Identify which cell holds the provided text, then report its (X, Y) central coordinate. 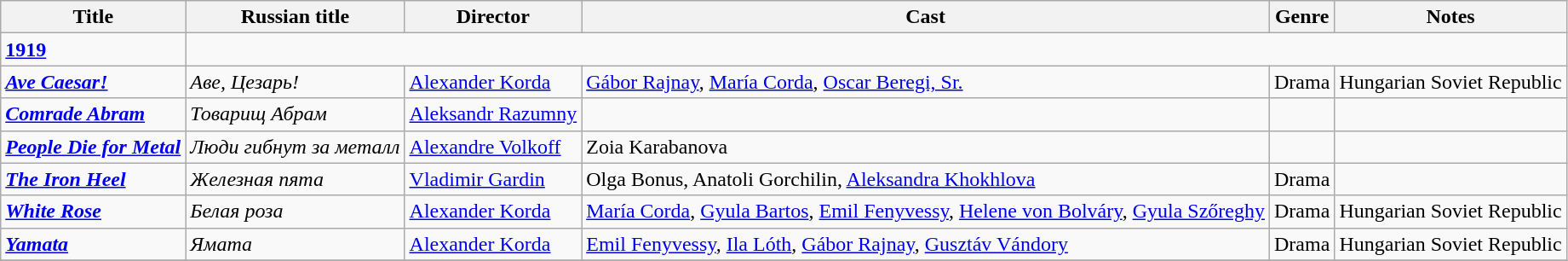
1919 (94, 49)
Aleksandr Razumny (493, 114)
Ямата (295, 244)
Товарищ Абрам (295, 114)
People Die for Metal (94, 147)
Alexandre Volkoff (493, 147)
Zoia Karabanova (926, 147)
Железная пята (295, 179)
The Iron Heel (94, 179)
Title (94, 17)
Gábor Rajnay, María Corda, Oscar Beregi, Sr. (926, 82)
Cast (926, 17)
Белая роза (295, 212)
Yamata (94, 244)
María Corda, Gyula Bartos, Emil Fenyvessy, Helene von Bolváry, Gyula Szőreghy (926, 212)
Vladimir Gardin (493, 179)
Ave Caesar! (94, 82)
Comrade Abram (94, 114)
Director (493, 17)
Russian title (295, 17)
Люди гибнут за металл (295, 147)
Notes (1450, 17)
White Rose (94, 212)
Olga Bonus, Anatoli Gorchilin, Aleksandra Khokhlova (926, 179)
Genre (1302, 17)
Аве, Цезарь! (295, 82)
Emil Fenyvessy, Ila Lóth, Gábor Rajnay, Gusztáv Vándory (926, 244)
